Provide the [x, y] coordinate of the cell's center where the given text is located.  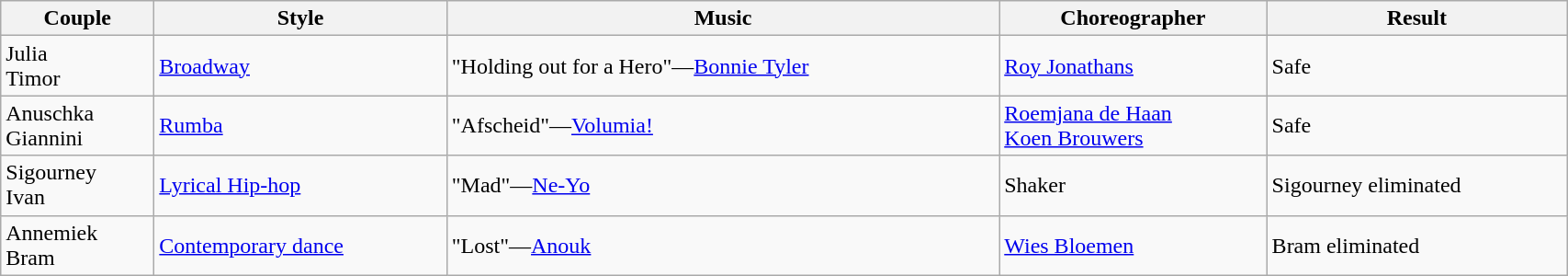
Broadway [300, 66]
Music [723, 18]
"Mad"—Ne-Yo [723, 186]
Sigourney eliminated [1416, 186]
Choreographer [1134, 18]
SigourneyIvan [77, 186]
"Holding out for a Hero"—Bonnie Tyler [723, 66]
Lyrical Hip-hop [300, 186]
"Lost"—Anouk [723, 245]
Rumba [300, 125]
JuliaTimor [77, 66]
AnnemiekBram [77, 245]
Couple [77, 18]
Roy Jonathans [1134, 66]
Wies Bloemen [1134, 245]
"Afscheid"—Volumia! [723, 125]
Result [1416, 18]
Roemjana de HaanKoen Brouwers [1134, 125]
Bram eliminated [1416, 245]
AnuschkaGiannini [77, 125]
Contemporary dance [300, 245]
Shaker [1134, 186]
Style [300, 18]
